Search for the cell housing the specified text and yield its [X, Y] center coordinate. 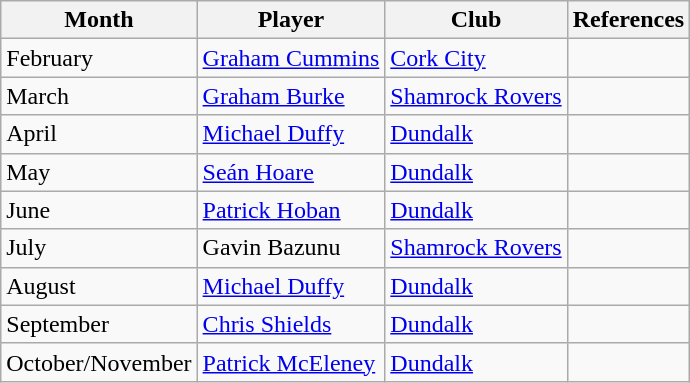
Patrick Hoban [291, 210]
Cork City [476, 58]
March [99, 96]
September [99, 324]
References [628, 20]
Gavin Bazunu [291, 248]
Chris Shields [291, 324]
Club [476, 20]
Seán Hoare [291, 172]
Patrick McEleney [291, 362]
June [99, 210]
July [99, 248]
Player [291, 20]
August [99, 286]
May [99, 172]
Graham Cummins [291, 58]
Month [99, 20]
Graham Burke [291, 96]
April [99, 134]
February [99, 58]
October/November [99, 362]
